Search for the cell housing the specified text and yield its (x, y) center coordinate. 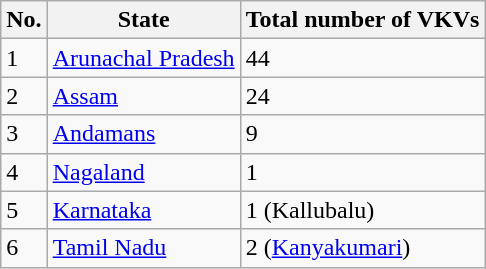
Assam (144, 96)
9 (362, 134)
Total number of VKVs (362, 20)
2 (24, 96)
4 (24, 172)
5 (24, 210)
No. (24, 20)
2 (Kanyakumari) (362, 248)
Nagaland (144, 172)
24 (362, 96)
Tamil Nadu (144, 248)
1 (Kallubalu) (362, 210)
State (144, 20)
Arunachal Pradesh (144, 58)
6 (24, 248)
3 (24, 134)
Andamans (144, 134)
44 (362, 58)
Karnataka (144, 210)
